Capture the cell that displays the provided text and extract its [x, y] central coordinate. 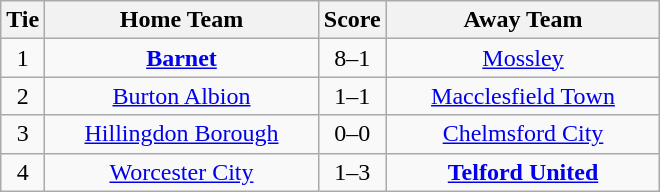
Tie [23, 20]
Telford United [523, 172]
0–0 [352, 134]
1 [23, 58]
Macclesfield Town [523, 96]
Away Team [523, 20]
1–1 [352, 96]
Hillingdon Borough [182, 134]
8–1 [352, 58]
2 [23, 96]
Mossley [523, 58]
Home Team [182, 20]
Worcester City [182, 172]
Chelmsford City [523, 134]
Burton Albion [182, 96]
1–3 [352, 172]
4 [23, 172]
3 [23, 134]
Barnet [182, 58]
Score [352, 20]
